Search for the cell housing the specified text and yield its (X, Y) center coordinate. 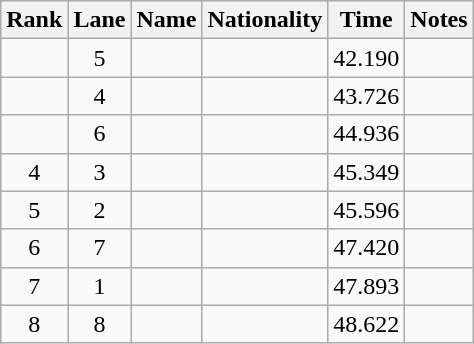
2 (100, 210)
43.726 (366, 96)
47.420 (366, 248)
47.893 (366, 286)
3 (100, 172)
42.190 (366, 58)
44.936 (366, 134)
45.596 (366, 210)
45.349 (366, 172)
Name (166, 20)
Rank (34, 20)
1 (100, 286)
Notes (439, 20)
Time (366, 20)
48.622 (366, 324)
Nationality (265, 20)
Lane (100, 20)
